Detect which cell encompasses the target text, then output its [x, y] center coordinate. 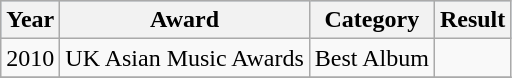
UK Asian Music Awards [185, 58]
Category [372, 20]
Year [30, 20]
2010 [30, 58]
Best Album [372, 58]
Award [185, 20]
Result [472, 20]
